Determine the (x, y) coordinate at the center of the cell enclosing the given text.  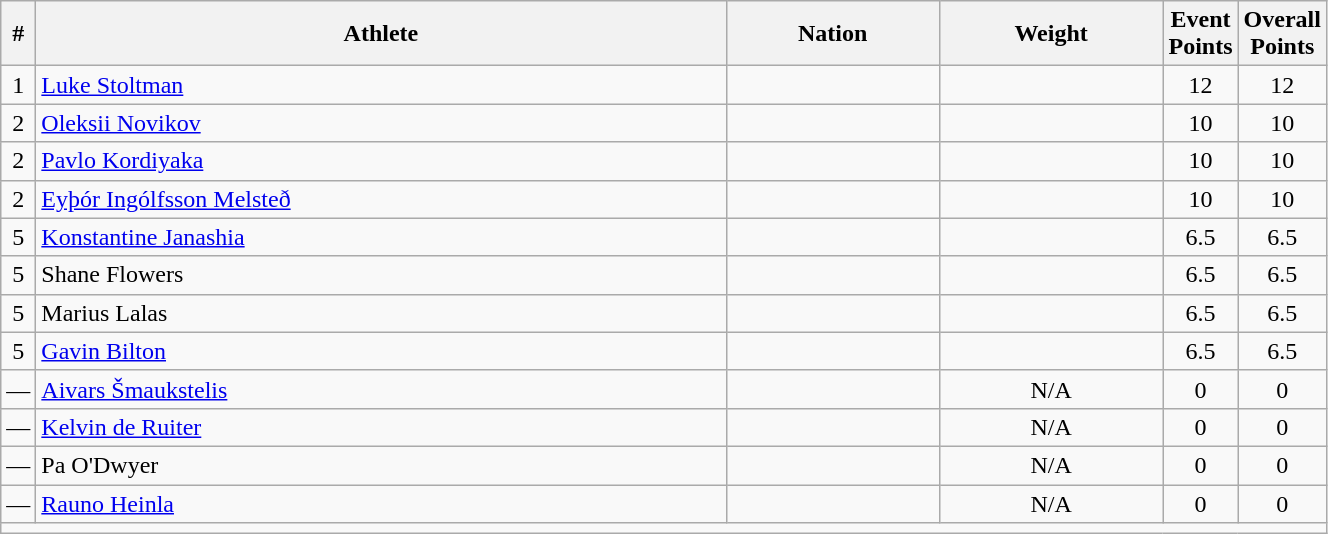
Shane Flowers (381, 275)
Overall Points (1282, 34)
Weight (1051, 34)
Athlete (381, 34)
Aivars Šmaukstelis (381, 389)
Eyþór Ingólfsson Melsteð (381, 199)
Event Points (1200, 34)
1 (18, 85)
Pavlo Kordiyaka (381, 161)
Kelvin de Ruiter (381, 427)
Gavin Bilton (381, 351)
Pa O'Dwyer (381, 465)
# (18, 34)
Marius Lalas (381, 313)
Konstantine Janashia (381, 237)
Rauno Heinla (381, 503)
Luke Stoltman (381, 85)
Nation (832, 34)
Oleksii Novikov (381, 123)
